For the text-containing cell, return its midpoint in [X, Y] coordinate format. 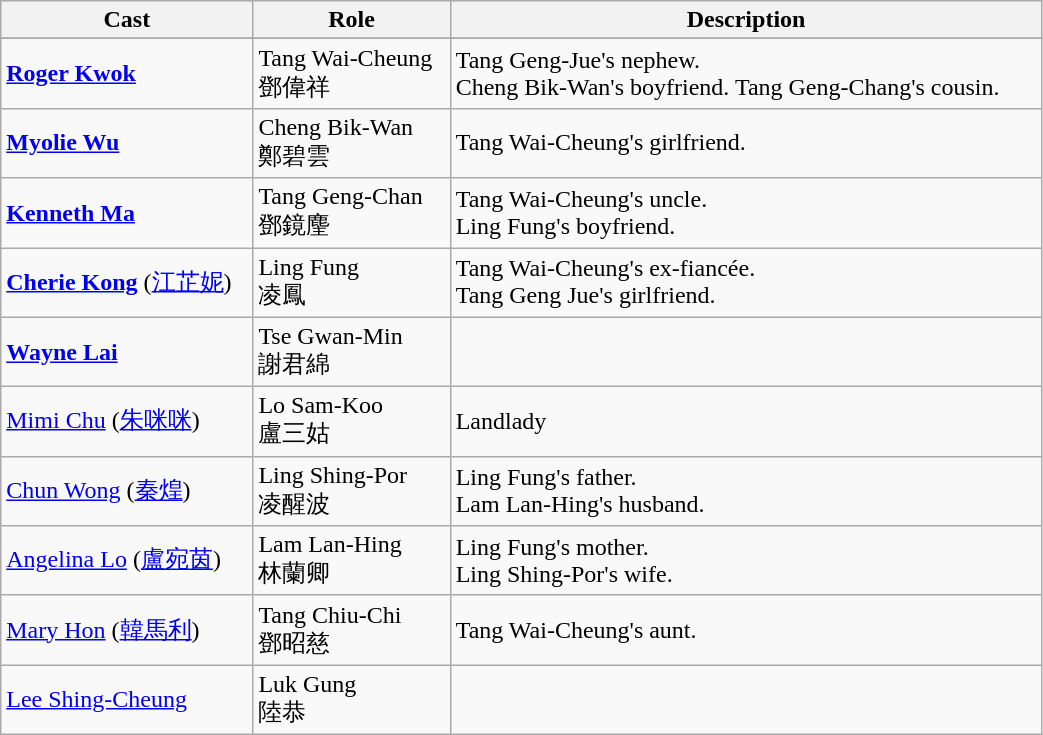
Lam Lan-Hing 林蘭卿 [352, 561]
Chun Wong (秦煌) [127, 491]
Description [746, 20]
Roger Kwok [127, 74]
Tang Geng-Jue's nephew. Cheng Bik-Wan's boyfriend. Tang Geng-Chang's cousin. [746, 74]
Luk Gung 陸恭 [352, 700]
Lee Shing-Cheung [127, 700]
Angelina Lo (盧宛茵) [127, 561]
Ling Fung's father. Lam Lan-Hing's husband. [746, 491]
Tang Wai-Cheung's ex-fiancée. Tang Geng Jue's girlfriend. [746, 283]
Kenneth Ma [127, 213]
Ling Fung 凌鳳 [352, 283]
Tse Gwan-Min 謝君綿 [352, 352]
Ling Shing-Por 凌醒波 [352, 491]
Cast [127, 20]
Tang Wai-Cheung's uncle. Ling Fung's boyfriend. [746, 213]
Cheng Bik-Wan 鄭碧雲 [352, 143]
Tang Wai-Cheung 鄧偉祥 [352, 74]
Mimi Chu (朱咪咪) [127, 422]
Wayne Lai [127, 352]
Lo Sam-Koo 盧三姑 [352, 422]
Tang Wai-Cheung's girlfriend. [746, 143]
Tang Wai-Cheung's aunt. [746, 630]
Landlady [746, 422]
Tang Chiu-Chi 鄧昭慈 [352, 630]
Tang Geng-Chan 鄧鏡麈 [352, 213]
Myolie Wu [127, 143]
Mary Hon (韓馬利) [127, 630]
Cherie Kong (江芷妮) [127, 283]
Role [352, 20]
Ling Fung's mother. Ling Shing-Por's wife. [746, 561]
